Locate the cell with the specified text and output its [X, Y] center coordinate. 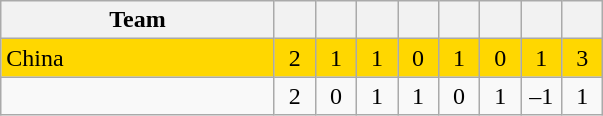
Team [138, 20]
3 [582, 58]
China [138, 58]
–1 [542, 96]
